For the text-containing cell, return its midpoint in (x, y) coordinate format. 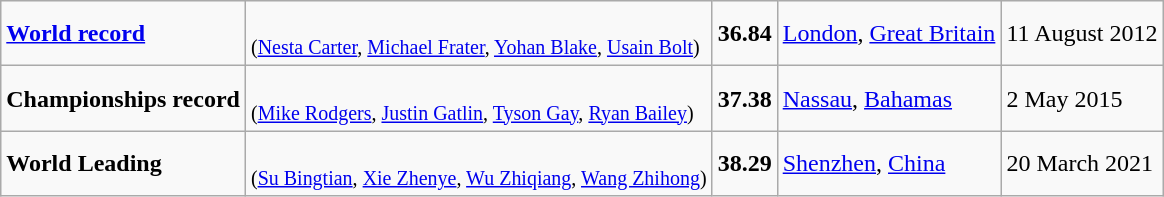
38.29 (744, 164)
2 May 2015 (1082, 98)
20 March 2021 (1082, 164)
Nassau, Bahamas (889, 98)
36.84 (744, 34)
(Mike Rodgers, Justin Gatlin, Tyson Gay, Ryan Bailey) (478, 98)
World Leading (124, 164)
World record (124, 34)
(Su Bingtian, Xie Zhenye, Wu Zhiqiang, Wang Zhihong) (478, 164)
11 August 2012 (1082, 34)
London, Great Britain (889, 34)
(Nesta Carter, Michael Frater, Yohan Blake, Usain Bolt) (478, 34)
Shenzhen, China (889, 164)
Championships record (124, 98)
37.38 (744, 98)
